Detect which cell encompasses the target text, then output its (X, Y) center coordinate. 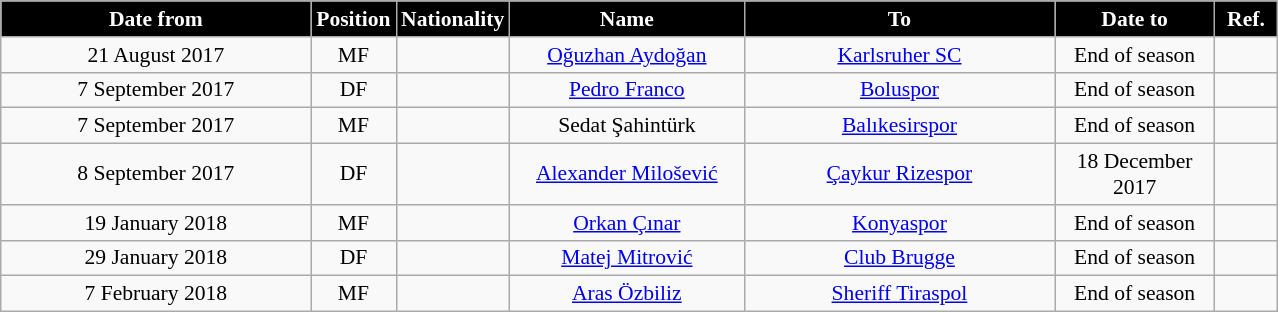
Karlsruher SC (899, 55)
29 January 2018 (156, 258)
Pedro Franco (626, 90)
21 August 2017 (156, 55)
Çaykur Rizespor (899, 174)
To (899, 19)
Sheriff Tiraspol (899, 294)
Matej Mitrović (626, 258)
Boluspor (899, 90)
Sedat Şahintürk (626, 126)
18 December 2017 (1135, 174)
Balıkesirspor (899, 126)
8 September 2017 (156, 174)
Date to (1135, 19)
Club Brugge (899, 258)
Ref. (1246, 19)
Name (626, 19)
Orkan Çınar (626, 223)
Konyaspor (899, 223)
Oğuzhan Aydoğan (626, 55)
Nationality (452, 19)
19 January 2018 (156, 223)
Aras Özbiliz (626, 294)
Alexander Milošević (626, 174)
Position (354, 19)
Date from (156, 19)
7 February 2018 (156, 294)
